Return the [x, y] coordinate for the center point of the cell that contains the specified text.  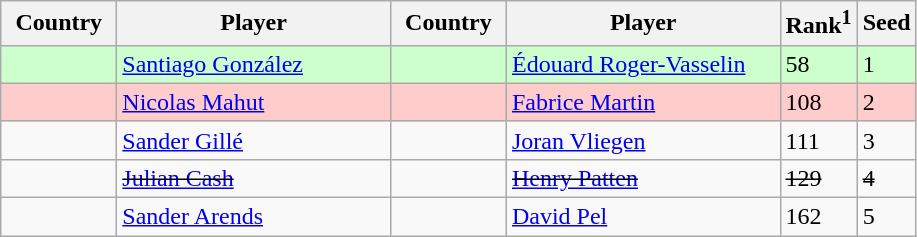
162 [818, 217]
129 [818, 178]
4 [886, 178]
Fabrice Martin [643, 102]
58 [818, 64]
111 [818, 140]
2 [886, 102]
David Pel [643, 217]
Rank1 [818, 24]
Sander Arends [254, 217]
5 [886, 217]
Santiago González [254, 64]
Nicolas Mahut [254, 102]
Julian Cash [254, 178]
Henry Patten [643, 178]
Édouard Roger-Vasselin [643, 64]
108 [818, 102]
Sander Gillé [254, 140]
Joran Vliegen [643, 140]
Seed [886, 24]
3 [886, 140]
1 [886, 64]
